Pinpoint the cell where the given text exists, returning its (X, Y) midpoint coordinate. 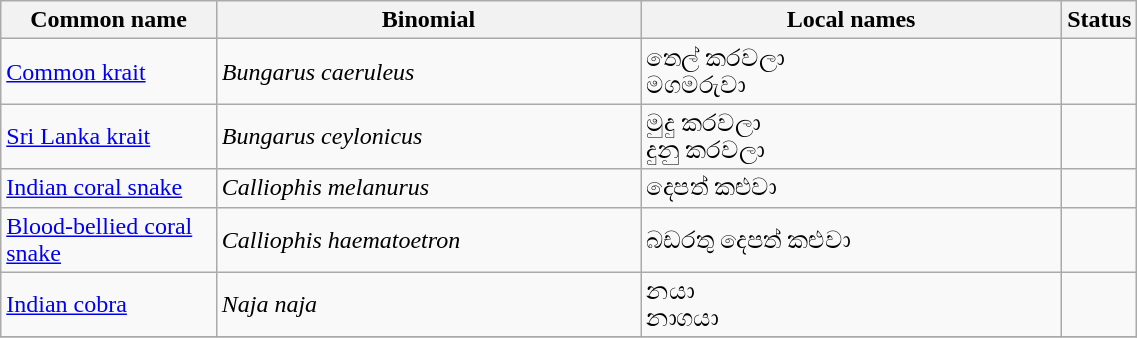
Local names (852, 20)
දෙපත් කළුවා (852, 188)
තෙල් කරවලා මගමරුවා (852, 72)
Indian cobra (108, 304)
Bungarus caeruleus (428, 72)
Indian coral snake (108, 188)
Common name (108, 20)
මුදු කරවලා දුනු කරවලා (852, 136)
Calliophis haematoetron (428, 240)
Blood-bellied coral snake (108, 240)
Binomial (428, 20)
Naja naja (428, 304)
නයා නාගයා (852, 304)
Bungarus ceylonicus (428, 136)
Common krait (108, 72)
Calliophis melanurus (428, 188)
Sri Lanka krait (108, 136)
Status (1100, 20)
බඩරතු දෙපත් කළුවා (852, 240)
